Locate the cell with the specified text and output its [X, Y] center coordinate. 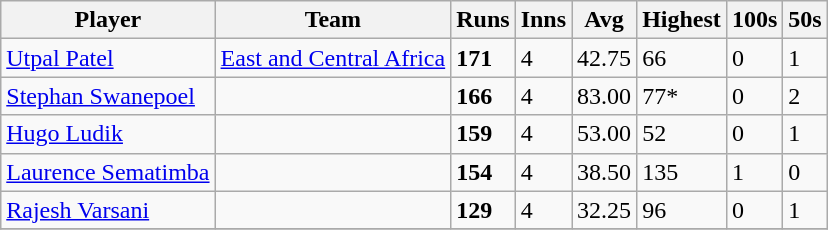
Inns [543, 20]
166 [483, 96]
83.00 [604, 96]
96 [682, 210]
154 [483, 172]
77* [682, 96]
Player [108, 20]
66 [682, 58]
Avg [604, 20]
Hugo Ludik [108, 134]
Team [333, 20]
East and Central Africa [333, 58]
Runs [483, 20]
129 [483, 210]
135 [682, 172]
38.50 [604, 172]
100s [754, 20]
Stephan Swanepoel [108, 96]
32.25 [604, 210]
Laurence Sematimba [108, 172]
Highest [682, 20]
52 [682, 134]
159 [483, 134]
42.75 [604, 58]
2 [805, 96]
50s [805, 20]
171 [483, 58]
53.00 [604, 134]
Rajesh Varsani [108, 210]
Utpal Patel [108, 58]
